Return [x, y] of the center of cell containing provided text 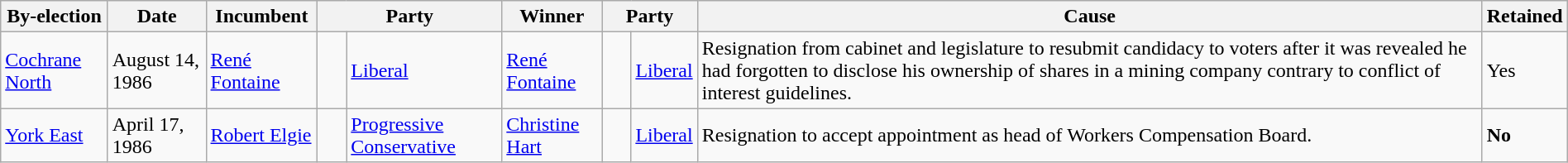
Resignation to accept appointment as head of Workers Compensation Board. [1090, 136]
York East [55, 136]
Date [157, 17]
August 14, 1986 [157, 70]
Christine Hart [552, 136]
Cochrane North [55, 70]
Progressive Conservative [424, 136]
Robert Elgie [261, 136]
Retained [1525, 17]
Cause [1090, 17]
By-election [55, 17]
No [1525, 136]
April 17, 1986 [157, 136]
Yes [1525, 70]
Incumbent [261, 17]
Winner [552, 17]
